Pinpoint the cell where the given text exists, returning its (X, Y) midpoint coordinate. 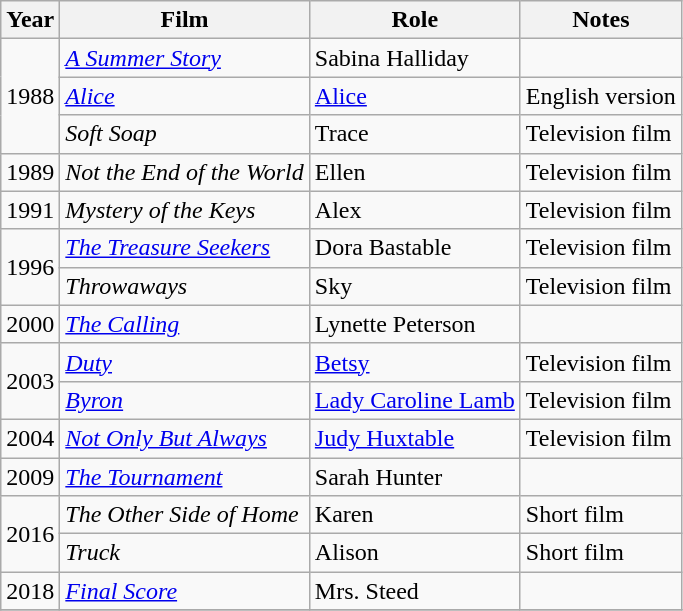
Notes (600, 20)
Mrs. Steed (414, 591)
Not the End of the World (185, 172)
Duty (185, 362)
1988 (30, 96)
Role (414, 20)
Throwaways (185, 286)
Year (30, 20)
Film (185, 20)
2004 (30, 438)
Byron (185, 400)
Soft Soap (185, 134)
Lady Caroline Lamb (414, 400)
The Other Side of Home (185, 515)
2003 (30, 381)
Lynette Peterson (414, 324)
A Summer Story (185, 58)
Dora Bastable (414, 248)
Ellen (414, 172)
2016 (30, 534)
Sky (414, 286)
The Tournament (185, 477)
Truck (185, 553)
The Treasure Seekers (185, 248)
2000 (30, 324)
English version (600, 96)
Sabina Halliday (414, 58)
Judy Huxtable (414, 438)
Sarah Hunter (414, 477)
Alex (414, 210)
Karen (414, 515)
2018 (30, 591)
The Calling (185, 324)
Final Score (185, 591)
Mystery of the Keys (185, 210)
1989 (30, 172)
Trace (414, 134)
Alison (414, 553)
Betsy (414, 362)
Not Only But Always (185, 438)
2009 (30, 477)
1991 (30, 210)
1996 (30, 267)
